Return the [X, Y] coordinate for the center point of the cell that contains the specified text.  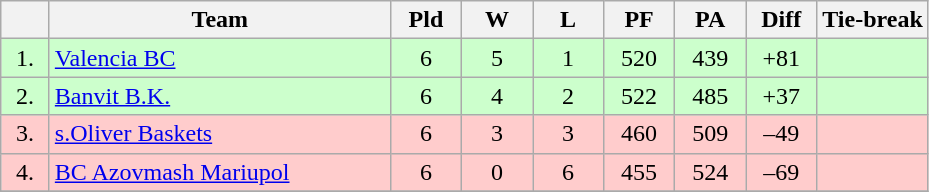
5 [496, 58]
Diff [782, 20]
Valencia BC [220, 58]
439 [710, 58]
1. [26, 58]
+37 [782, 96]
+81 [782, 58]
0 [496, 172]
485 [710, 96]
Banvit B.K. [220, 96]
PA [710, 20]
2. [26, 96]
PF [640, 20]
1 [568, 58]
2 [568, 96]
Pld [426, 20]
Team [220, 20]
520 [640, 58]
L [568, 20]
–69 [782, 172]
524 [710, 172]
3. [26, 134]
522 [640, 96]
460 [640, 134]
509 [710, 134]
W [496, 20]
s.Oliver Baskets [220, 134]
Tie-break [873, 20]
–49 [782, 134]
4. [26, 172]
BC Azovmash Mariupol [220, 172]
4 [496, 96]
455 [640, 172]
